Return the (x, y) coordinate for the center point of the cell that contains the specified text.  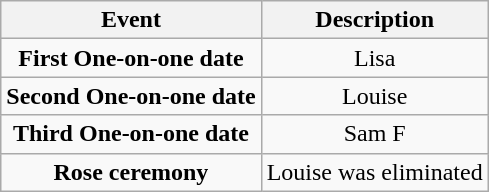
Louise (374, 96)
Sam F (374, 134)
Louise was eliminated (374, 172)
Rose ceremony (131, 172)
Event (131, 20)
First One-on-one date (131, 58)
Second One-on-one date (131, 96)
Third One-on-one date (131, 134)
Description (374, 20)
Lisa (374, 58)
